Extract the [x, y] coordinate from the center of the cell holding the provided text.  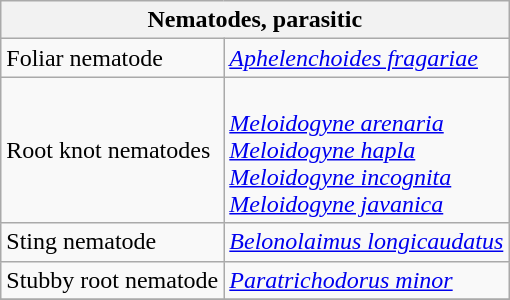
Paratrichodorus minor [366, 280]
Root knot nematodes [112, 150]
Nematodes, parasitic [255, 20]
Belonolaimus longicaudatus [366, 242]
Aphelenchoides fragariae [366, 58]
Sting nematode [112, 242]
Foliar nematode [112, 58]
Meloidogyne arenaria Meloidogyne hapla Meloidogyne incognita Meloidogyne javanica [366, 150]
Stubby root nematode [112, 280]
